Detect which cell encompasses the target text, then output its [X, Y] center coordinate. 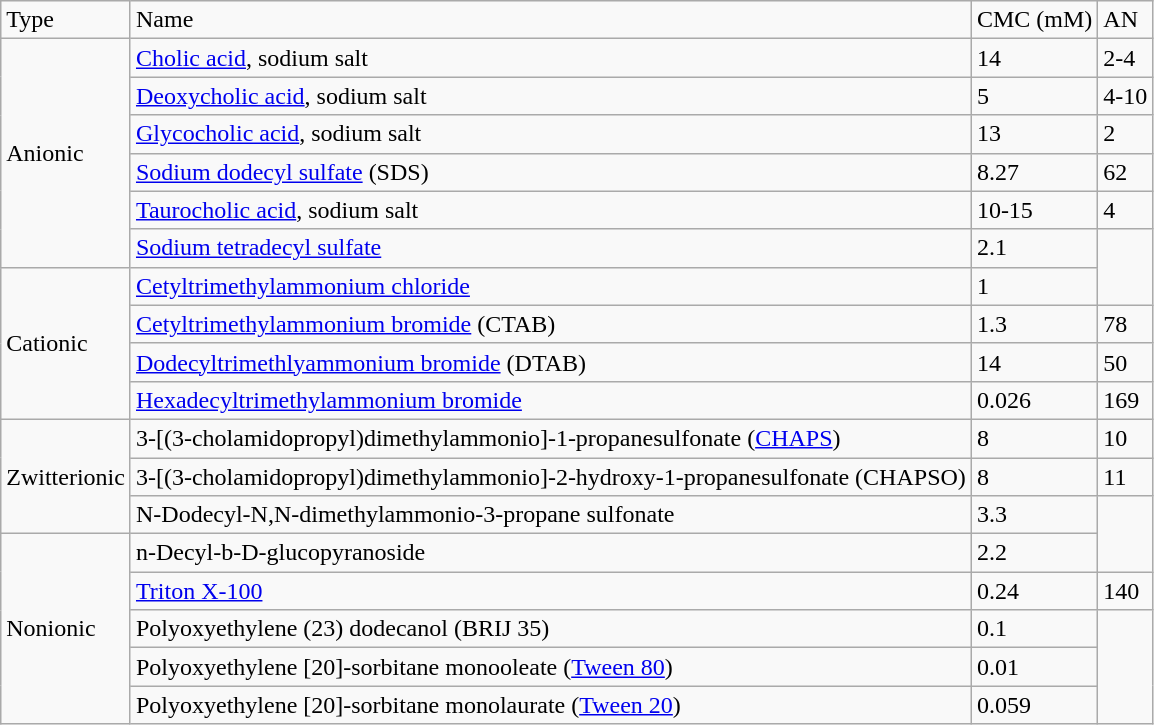
Name [550, 20]
3-[(3-cholamidopropyl)dimethylammonio]-1-propanesulfonate (CHAPS) [550, 438]
8.27 [1034, 172]
Glycocholic acid, sodium salt [550, 134]
62 [1126, 172]
11 [1126, 477]
Type [66, 20]
AN [1126, 20]
1 [1034, 286]
10 [1126, 438]
N-Dodecyl-N,N-dimethylammonio-3-propane sulfonate [550, 515]
Cetyltrimethylammonium bromide (CTAB) [550, 324]
Polyoxyethylene (23) dodecanol (BRIJ 35) [550, 629]
1.3 [1034, 324]
Sodium dodecyl sulfate (SDS) [550, 172]
78 [1126, 324]
Hexadecyltrimethylammonium bromide [550, 400]
Nonionic [66, 629]
Cetyltrimethylammonium chloride [550, 286]
Zwitterionic [66, 476]
Anionic [66, 153]
Polyoxyethylene [20]-sorbitane monooleate (Tween 80) [550, 667]
3-[(3-cholamidopropyl)dimethylammonio]-2-hydroxy-1-propanesulfonate (CHAPSO) [550, 477]
CMC (mM) [1034, 20]
0.1 [1034, 629]
2.1 [1034, 248]
50 [1126, 362]
2-4 [1126, 58]
Taurocholic acid, sodium salt [550, 210]
3.3 [1034, 515]
Polyoxyethylene [20]-sorbitane monolaurate (Tween 20) [550, 705]
Triton X-100 [550, 591]
Deoxycholic acid, sodium salt [550, 96]
4-10 [1126, 96]
Dodecyltrimethlyammonium bromide (DTAB) [550, 362]
0.059 [1034, 705]
0.24 [1034, 591]
10-15 [1034, 210]
140 [1126, 591]
n-Decyl-b-D-glucopyranoside [550, 553]
169 [1126, 400]
2.2 [1034, 553]
Cholic acid, sodium salt [550, 58]
0.026 [1034, 400]
Cationic [66, 343]
Sodium tetradecyl sulfate [550, 248]
2 [1126, 134]
4 [1126, 210]
13 [1034, 134]
0.01 [1034, 667]
5 [1034, 96]
